Extract the [x, y] coordinate from the center of the cell holding the provided text.  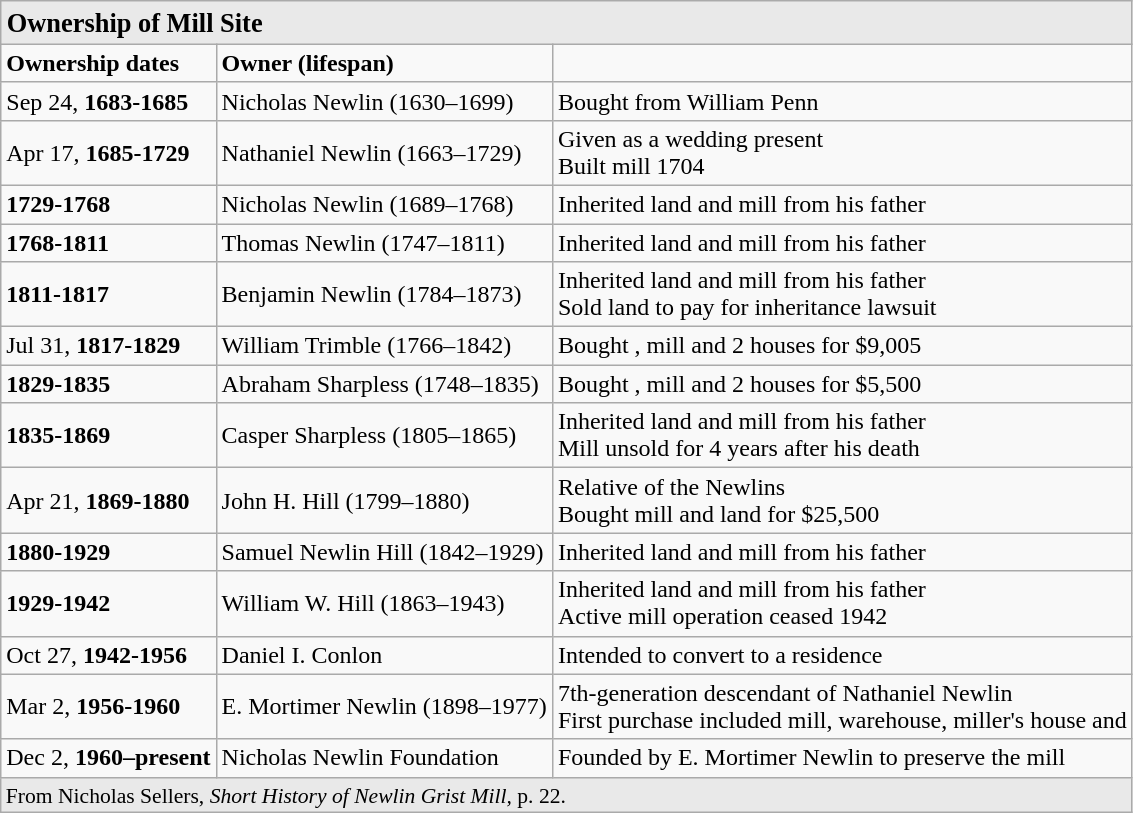
Samuel Newlin Hill (1842–1929) [384, 552]
Inherited land and mill from his fatherMill unsold for 4 years after his death [842, 436]
1835-1869 [108, 436]
Apr 17, 1685-1729 [108, 152]
Relative of the NewlinsBought mill and land for $25,500 [842, 500]
Apr 21, 1869-1880 [108, 500]
Ownership dates [108, 63]
John H. Hill (1799–1880) [384, 500]
Casper Sharpless (1805–1865) [384, 436]
Mar 2, 1956-1960 [108, 706]
Bought , mill and 2 houses for $5,500 [842, 384]
1829-1835 [108, 384]
Dec 2, 1960–present [108, 758]
Nicholas Newlin Foundation [384, 758]
Inherited land and mill from his fatherActive mill operation ceased 1942 [842, 604]
Benjamin Newlin (1784–1873) [384, 294]
Owner (lifespan) [384, 63]
Founded by E. Mortimer Newlin to preserve the mill [842, 758]
1729-1768 [108, 204]
Intended to convert to a residence [842, 655]
Nicholas Newlin (1689–1768) [384, 204]
Bought , mill and 2 houses for $9,005 [842, 346]
Nicholas Newlin (1630–1699) [384, 101]
Oct 27, 1942-1956 [108, 655]
William W. Hill (1863–1943) [384, 604]
E. Mortimer Newlin (1898–1977) [384, 706]
Ownership of Mill Site [567, 23]
William Trimble (1766–1842) [384, 346]
Abraham Sharpless (1748–1835) [384, 384]
1929-1942 [108, 604]
Thomas Newlin (1747–1811) [384, 243]
Jul 31, 1817-1829 [108, 346]
Sep 24, 1683-1685 [108, 101]
Inherited land and mill from his fatherSold land to pay for inheritance lawsuit [842, 294]
Given as a wedding presentBuilt mill 1704 [842, 152]
Nathaniel Newlin (1663–1729) [384, 152]
Daniel I. Conlon [384, 655]
1811-1817 [108, 294]
7th-generation descendant of Nathaniel Newlin First purchase included mill, warehouse, miller's house and [842, 706]
1768-1811 [108, 243]
Bought from William Penn [842, 101]
1880-1929 [108, 552]
From Nicholas Sellers, Short History of Newlin Grist Mill, p. 22. [567, 795]
